For the text-containing cell, return its midpoint in [x, y] coordinate format. 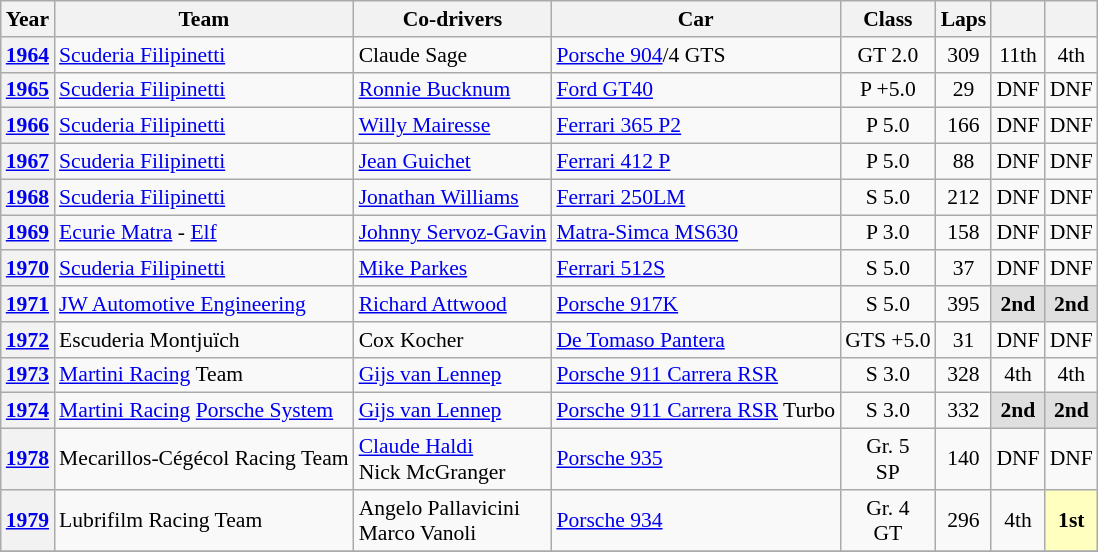
309 [964, 55]
Car [696, 19]
140 [964, 460]
1964 [28, 55]
Porsche 911 Carrera RSR [696, 375]
P 3.0 [888, 233]
332 [964, 411]
1966 [28, 126]
1972 [28, 340]
Escuderia Montjuïch [204, 340]
Cox Kocher [453, 340]
1974 [28, 411]
Class [888, 19]
1969 [28, 233]
GTS +5.0 [888, 340]
Claude Haldi Nick McGranger [453, 460]
P +5.0 [888, 90]
GT 2.0 [888, 55]
328 [964, 375]
Ferrari 250LM [696, 197]
395 [964, 304]
De Tomaso Pantera [696, 340]
88 [964, 162]
Jean Guichet [453, 162]
Johnny Servoz-Gavin [453, 233]
Team [204, 19]
1970 [28, 269]
158 [964, 233]
Ronnie Bucknum [453, 90]
11th [1018, 55]
296 [964, 520]
Porsche 935 [696, 460]
Willy Mairesse [453, 126]
Martini Racing Porsche System [204, 411]
166 [964, 126]
1978 [28, 460]
37 [964, 269]
Mike Parkes [453, 269]
Gr. 5SP [888, 460]
Ferrari 365 P2 [696, 126]
212 [964, 197]
Porsche 917K [696, 304]
Matra-Simca MS630 [696, 233]
Claude Sage [453, 55]
Richard Attwood [453, 304]
Angelo Pallavicini Marco Vanoli [453, 520]
Jonathan Williams [453, 197]
Ecurie Matra - Elf [204, 233]
Mecarillos-Cégécol Racing Team [204, 460]
Porsche 911 Carrera RSR Turbo [696, 411]
Gr. 4GT [888, 520]
Lubrifilm Racing Team [204, 520]
Porsche 904/4 GTS [696, 55]
1973 [28, 375]
29 [964, 90]
1967 [28, 162]
Porsche 934 [696, 520]
Ferrari 512S [696, 269]
1971 [28, 304]
Ford GT40 [696, 90]
1965 [28, 90]
31 [964, 340]
1st [1072, 520]
Ferrari 412 P [696, 162]
Year [28, 19]
Laps [964, 19]
Co-drivers [453, 19]
Martini Racing Team [204, 375]
1968 [28, 197]
JW Automotive Engineering [204, 304]
1979 [28, 520]
